Return the (x, y) coordinate for the center point of the cell that contains the specified text.  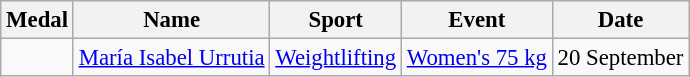
Women's 75 kg (476, 58)
Medal (38, 20)
María Isabel Urrutia (172, 58)
Name (172, 20)
Event (476, 20)
Date (620, 20)
Sport (336, 20)
20 September (620, 58)
Weightlifting (336, 58)
